Return [X, Y] of the center of cell containing provided text 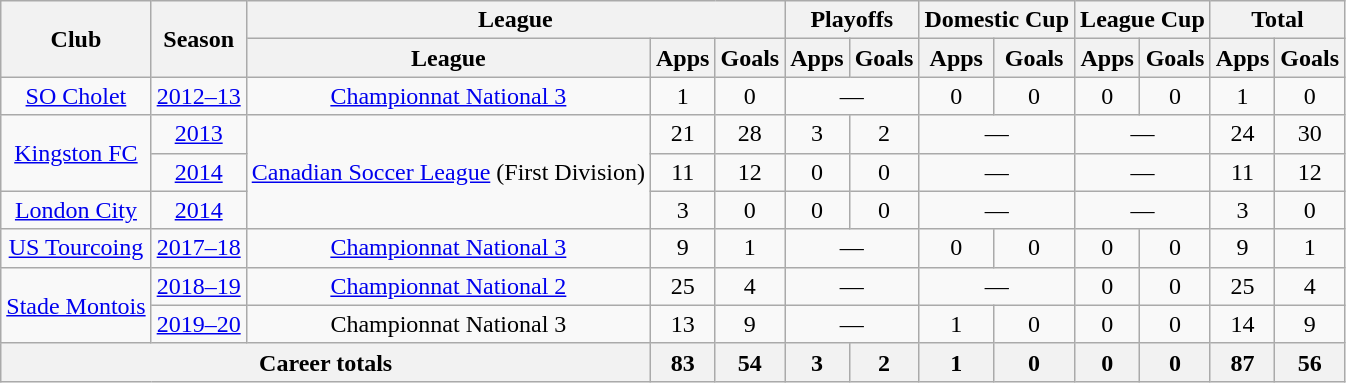
54 [750, 362]
SO Cholet [76, 96]
56 [1310, 362]
Career totals [326, 362]
Season [198, 39]
Canadian Soccer League (First Division) [448, 172]
Playoffs [852, 20]
Total [1277, 20]
Club [76, 39]
US Tourcoing [76, 248]
24 [1242, 134]
Domestic Cup [997, 20]
Stade Montois [76, 305]
Kingston FC [76, 153]
21 [683, 134]
2013 [198, 134]
League Cup [1143, 20]
London City [76, 210]
2018–19 [198, 286]
2017–18 [198, 248]
Championnat National 2 [448, 286]
30 [1310, 134]
87 [1242, 362]
28 [750, 134]
2012–13 [198, 96]
2019–20 [198, 324]
13 [683, 324]
14 [1242, 324]
83 [683, 362]
